Identify which cell holds the provided text, then report its [x, y] central coordinate. 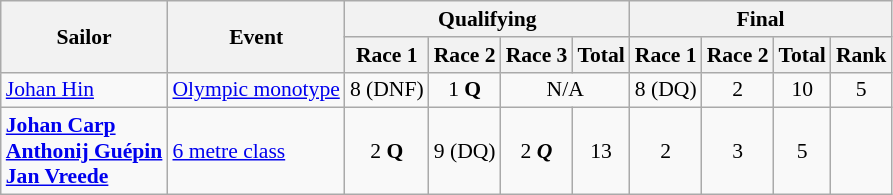
Event [256, 36]
Rank [862, 55]
9 (DQ) [465, 152]
3 [738, 152]
1 Q [465, 90]
8 (DNF) [387, 90]
Race 3 [537, 55]
10 [802, 90]
13 [600, 152]
Johan Carp Anthonij Guépin Jan Vreede [84, 152]
N/A [566, 90]
6 metre class [256, 152]
Final [761, 19]
Olympic monotype [256, 90]
8 (DQ) [666, 90]
Sailor [84, 36]
Johan Hin [84, 90]
Qualifying [488, 19]
